Identify which cell holds the provided text, then report its [x, y] central coordinate. 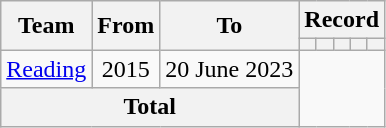
2015 [126, 69]
Reading [46, 69]
Record [342, 20]
To [230, 26]
Team [46, 26]
20 June 2023 [230, 69]
Total [150, 107]
From [126, 26]
